Scan for the cell matching the given text and deliver its [X, Y] coordinate at center. 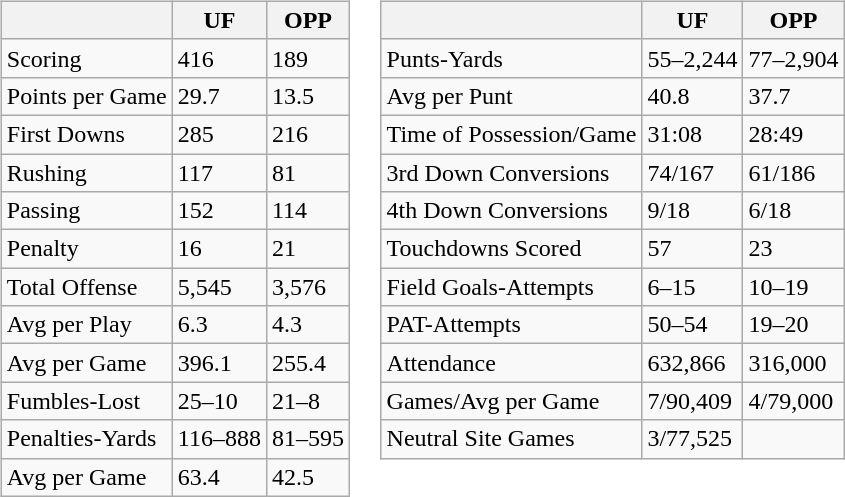
16 [219, 249]
Scoring [86, 58]
4.3 [308, 325]
57 [692, 249]
6/18 [794, 211]
81–595 [308, 439]
Penalty [86, 249]
117 [219, 173]
Penalties-Yards [86, 439]
Fumbles-Lost [86, 401]
81 [308, 173]
189 [308, 58]
6–15 [692, 287]
21–8 [308, 401]
28:49 [794, 134]
Passing [86, 211]
152 [219, 211]
285 [219, 134]
61/186 [794, 173]
Time of Possession/Game [512, 134]
Punts-Yards [512, 58]
4th Down Conversions [512, 211]
4/79,000 [794, 401]
First Downs [86, 134]
Field Goals-Attempts [512, 287]
632,866 [692, 363]
13.5 [308, 96]
396.1 [219, 363]
77–2,904 [794, 58]
7/90,409 [692, 401]
Neutral Site Games [512, 439]
5,545 [219, 287]
21 [308, 249]
Attendance [512, 363]
3,576 [308, 287]
40.8 [692, 96]
6.3 [219, 325]
416 [219, 58]
42.5 [308, 477]
Points per Game [86, 96]
PAT-Attempts [512, 325]
255.4 [308, 363]
50–54 [692, 325]
74/167 [692, 173]
3rd Down Conversions [512, 173]
Rushing [86, 173]
19–20 [794, 325]
Games/Avg per Game [512, 401]
23 [794, 249]
37.7 [794, 96]
29.7 [219, 96]
216 [308, 134]
316,000 [794, 363]
25–10 [219, 401]
Touchdowns Scored [512, 249]
Total Offense [86, 287]
Avg per Play [86, 325]
63.4 [219, 477]
3/77,525 [692, 439]
55–2,244 [692, 58]
Avg per Punt [512, 96]
31:08 [692, 134]
116–888 [219, 439]
114 [308, 211]
9/18 [692, 211]
10–19 [794, 287]
